Detect which cell encompasses the target text, then output its (x, y) center coordinate. 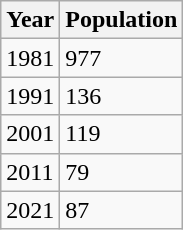
2001 (30, 134)
977 (122, 58)
Year (30, 20)
119 (122, 134)
87 (122, 210)
136 (122, 96)
Population (122, 20)
1991 (30, 96)
1981 (30, 58)
79 (122, 172)
2021 (30, 210)
2011 (30, 172)
